Find where the given text appears and provide that cell's center as [X, Y] coordinate. 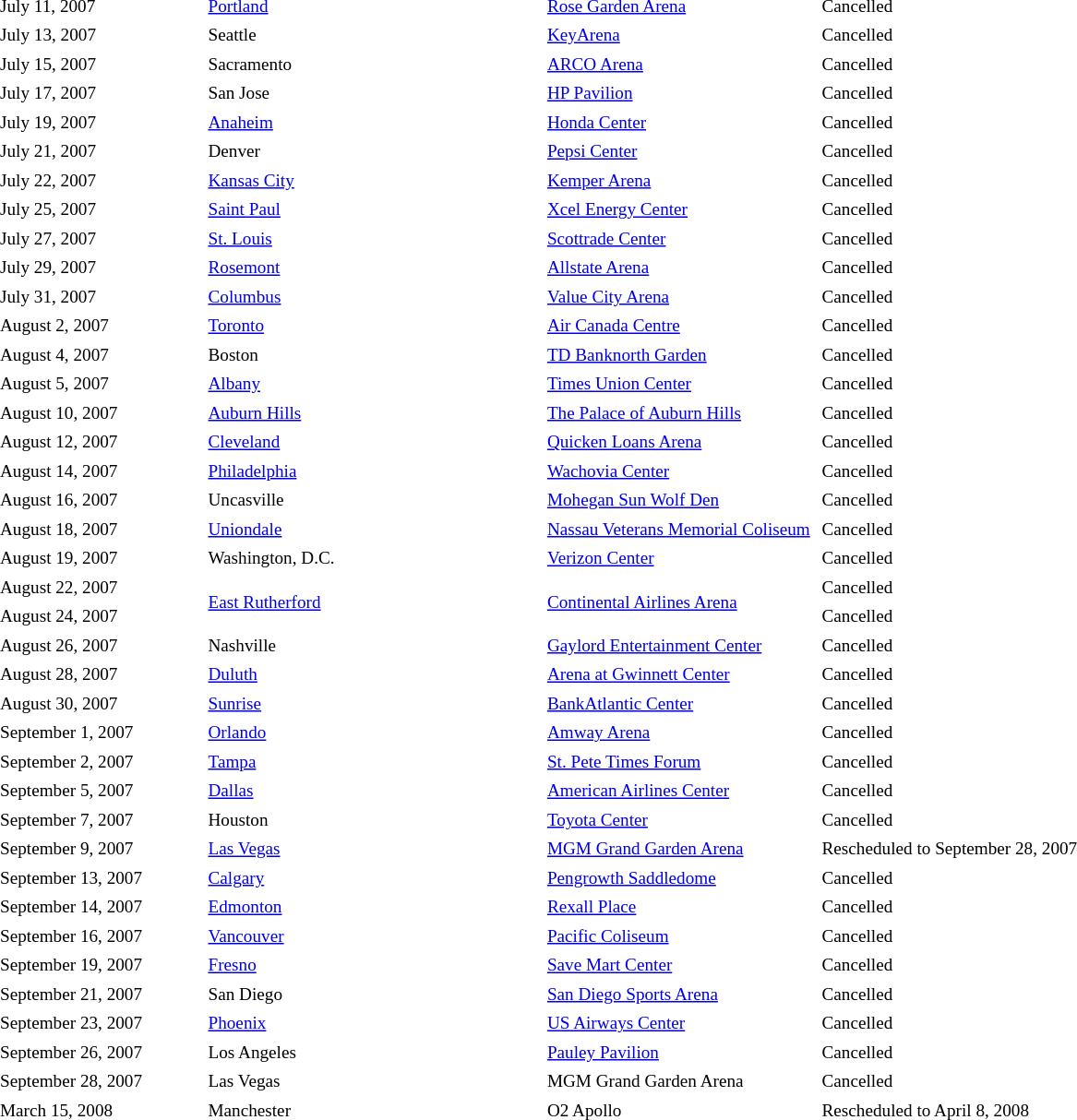
Kansas City [373, 181]
Toyota Center [681, 820]
Columbus [373, 297]
Houston [373, 820]
Cleveland [373, 443]
Allstate Arena [681, 268]
Air Canada Centre [681, 327]
Boston [373, 355]
Denver [373, 151]
Fresno [373, 965]
Uncasville [373, 500]
Pengrowth Saddledome [681, 878]
Toronto [373, 327]
The Palace of Auburn Hills [681, 413]
Xcel Energy Center [681, 210]
Kemper Arena [681, 181]
Verizon Center [681, 559]
Nashville [373, 646]
Auburn Hills [373, 413]
ARCO Arena [681, 65]
Times Union Center [681, 384]
Value City Arena [681, 297]
Gaylord Entertainment Center [681, 646]
Pauley Pavilion [681, 1053]
Calgary [373, 878]
Orlando [373, 733]
Honda Center [681, 123]
Sacramento [373, 65]
Mohegan Sun Wolf Den [681, 500]
Continental Airlines Arena [681, 602]
Pepsi Center [681, 151]
Edmonton [373, 908]
Los Angeles [373, 1053]
US Airways Center [681, 1024]
HP Pavilion [681, 94]
Sunrise [373, 704]
Dallas [373, 792]
San Diego Sports Arena [681, 995]
Rosemont [373, 268]
Tampa [373, 762]
Nassau Veterans Memorial Coliseum [681, 530]
Quicken Loans Arena [681, 443]
TD Banknorth Garden [681, 355]
Pacific Coliseum [681, 936]
American Airlines Center [681, 792]
Wachovia Center [681, 471]
Rexall Place [681, 908]
Saint Paul [373, 210]
San Jose [373, 94]
Washington, D.C. [373, 559]
St. Louis [373, 239]
Amway Arena [681, 733]
Scottrade Center [681, 239]
Seattle [373, 35]
Duluth [373, 675]
KeyArena [681, 35]
Vancouver [373, 936]
Phoenix [373, 1024]
Albany [373, 384]
Arena at Gwinnett Center [681, 675]
Anaheim [373, 123]
East Rutherford [373, 602]
Philadelphia [373, 471]
St. Pete Times Forum [681, 762]
BankAtlantic Center [681, 704]
San Diego [373, 995]
Uniondale [373, 530]
Save Mart Center [681, 965]
